Extract the [X, Y] coordinate from the center of the cell holding the provided text.  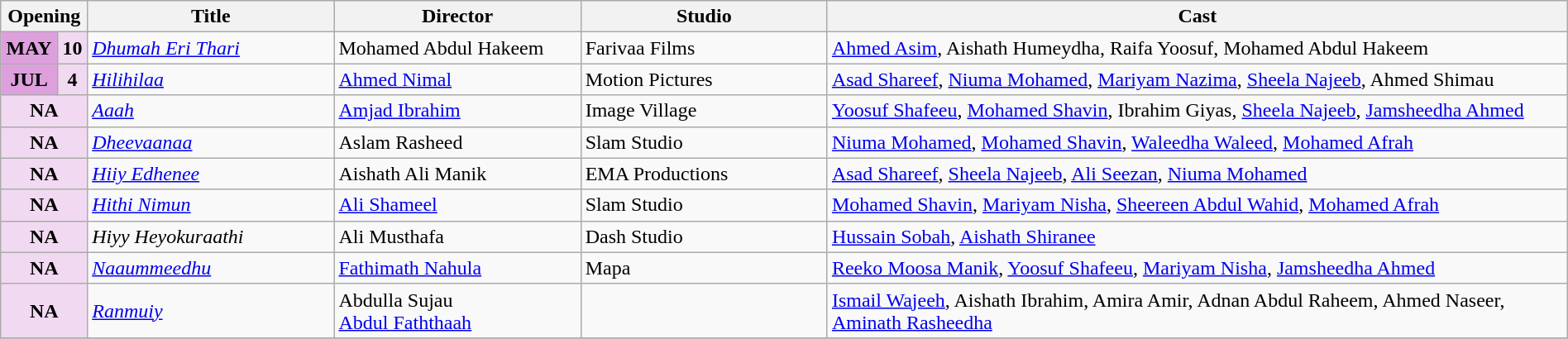
Niuma Mohamed, Mohamed Shavin, Waleedha Waleed, Mohamed Afrah [1198, 142]
Hilihilaa [211, 79]
EMA Productions [704, 174]
Asad Shareef, Niuma Mohamed, Mariyam Nazima, Sheela Najeeb, Ahmed Shimau [1198, 79]
Title [211, 17]
Abdulla SujauAbdul Faththaah [457, 311]
MAY [30, 48]
Ali Musthafa [457, 236]
Ahmed Asim, Aishath Humeydha, Raifa Yoosuf, Mohamed Abdul Hakeem [1198, 48]
10 [72, 48]
Aaah [211, 111]
Asad Shareef, Sheela Najeeb, Ali Seezan, Niuma Mohamed [1198, 174]
Cast [1198, 17]
Ahmed Nimal [457, 79]
Naaummeedhu [211, 268]
Hiyy Heyokuraathi [211, 236]
Ismail Wajeeh, Aishath Ibrahim, Amira Amir, Adnan Abdul Raheem, Ahmed Naseer, Aminath Rasheedha [1198, 311]
Reeko Moosa Manik, Yoosuf Shafeeu, Mariyam Nisha, Jamsheedha Ahmed [1198, 268]
Mohamed Shavin, Mariyam Nisha, Sheereen Abdul Wahid, Mohamed Afrah [1198, 205]
Hussain Sobah, Aishath Shiranee [1198, 236]
4 [72, 79]
Aishath Ali Manik [457, 174]
Opening [45, 17]
Mapa [704, 268]
Amjad Ibrahim [457, 111]
Dhumah Eri Thari [211, 48]
Yoosuf Shafeeu, Mohamed Shavin, Ibrahim Giyas, Sheela Najeeb, Jamsheedha Ahmed [1198, 111]
Ranmuiy [211, 311]
Aslam Rasheed [457, 142]
Hithi Nimun [211, 205]
JUL [30, 79]
Hiiy Edhenee [211, 174]
Dheevaanaa [211, 142]
Farivaa Films [704, 48]
Fathimath Nahula [457, 268]
Dash Studio [704, 236]
Director [457, 17]
Motion Pictures [704, 79]
Studio [704, 17]
Ali Shameel [457, 205]
Mohamed Abdul Hakeem [457, 48]
Image Village [704, 111]
